Return the (X, Y) coordinate for the center point of the cell that contains the specified text.  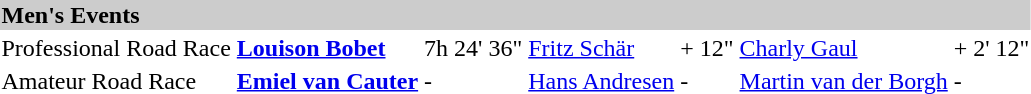
Men's Events (516, 15)
+ 2' 12" (992, 48)
Professional Road Race (116, 48)
Louison Bobet (327, 48)
+ 12" (707, 48)
Charly Gaul (844, 48)
Fritz Schär (602, 48)
7h 24' 36" (474, 48)
